From the cell containing the given text, extract its center point as [X, Y] coordinate. 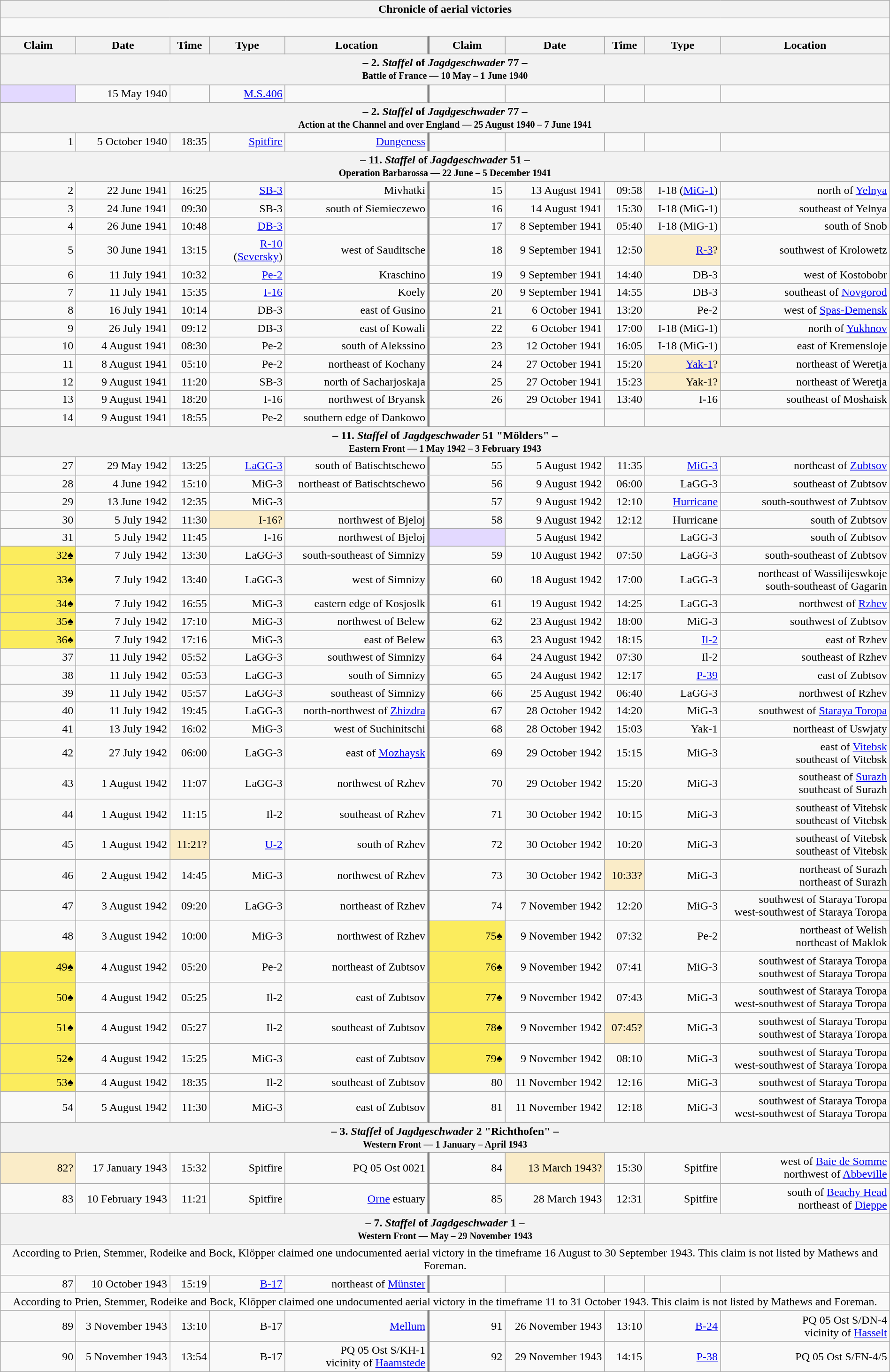
60 [467, 579]
76♠ [467, 966]
07:43 [625, 997]
13:20 [625, 310]
47 [38, 905]
PQ 05 Ost 0021 [357, 1168]
11:35 [625, 466]
10:14 [190, 310]
B-24 [683, 1326]
south of Beachy Head northeast of Dieppe [806, 1198]
Kraschino [357, 275]
29 November 1943 [555, 1356]
12:35 [190, 501]
southeast of Surazhsoutheast of Surazh [806, 783]
35♠ [38, 622]
east of Gusino [357, 310]
14:45 [190, 875]
PQ 05 Ost S/KH-1vicinity of Haamstede [357, 1356]
4 June 1942 [123, 484]
northeast of Uswjaty [806, 729]
64 [467, 657]
– 11. Staffel of Jagdgeschwader 51 –Operation Barbarossa — 22 June – 5 December 1941 [445, 166]
05:27 [190, 1028]
26 June 1941 [123, 226]
12:12 [625, 519]
– 3. Staffel of Jagdgeschwader 2 "Richthofen" –Western Front — 1 January – April 1943 [445, 1137]
7 November 1942 [555, 905]
13 August 1941 [555, 190]
P-38 [683, 1356]
south of Batischtschewo [357, 466]
1 [38, 142]
southeast of Yelnya [806, 208]
12:50 [625, 250]
07:45? [625, 1028]
05:10 [190, 364]
33♠ [38, 579]
6 [38, 275]
15:32 [190, 1168]
09:58 [625, 190]
37 [38, 657]
12:16 [625, 1083]
2 [38, 190]
southwest of Zubtsov [806, 622]
73 [467, 875]
16 July 1941 [123, 310]
– 7. Staffel of Jagdgeschwader 1 –Western Front — May – 29 November 1943 [445, 1229]
18:15 [625, 640]
43 [38, 783]
19 [467, 275]
26 [467, 400]
10 [38, 346]
06:40 [625, 693]
24 [467, 364]
5 October 1940 [123, 142]
54 [38, 1107]
5 November 1943 [123, 1356]
M.S.406 [247, 93]
17:16 [190, 640]
south of Siemieczewo [357, 208]
northeast of Batischtschewo [357, 484]
Chronicle of aerial victories [445, 9]
south-southeast of Simnizy [357, 555]
east of Kowali [357, 328]
Mellum [357, 1326]
05:52 [190, 657]
12:10 [625, 501]
northwest of Bryansk [357, 400]
southern edge of Dankowo [357, 417]
74 [467, 905]
Dungeness [357, 142]
southwest of Krolowetz [806, 250]
12:31 [625, 1198]
16:55 [190, 604]
west of Simnizy [357, 579]
72 [467, 844]
18 August 1942 [555, 579]
09:12 [190, 328]
southwest of Simnizy [357, 657]
79♠ [467, 1058]
northeast of Münster [357, 1284]
south of Alekssino [357, 346]
41 [38, 729]
20 [467, 293]
31 [38, 537]
59 [467, 555]
southeast of Simnizy [357, 693]
3 [38, 208]
39 [38, 693]
24 June 1941 [123, 208]
P-39 [683, 675]
56 [467, 484]
14 [38, 417]
Koely [357, 293]
east of Vitebsksoutheast of Vitebsk [806, 753]
11:45 [190, 537]
10:48 [190, 226]
10 October 1943 [123, 1284]
55 [467, 466]
R-10 (Seversky) [247, 250]
05:25 [190, 997]
northwest of Belew [357, 622]
12:18 [625, 1107]
48 [38, 936]
25 [467, 382]
west of Spas-Demensk [806, 310]
west of Suchinitschi [357, 729]
18:20 [190, 400]
11:21 [190, 1198]
16:02 [190, 729]
14 August 1941 [555, 208]
05:20 [190, 966]
south of Snob [806, 226]
65 [467, 675]
16:25 [190, 190]
83 [38, 1198]
south of Rzhev [357, 844]
11:15 [190, 814]
08:30 [190, 346]
eastern edge of Kosjoslk [357, 604]
north of Sacharjoskaja [357, 382]
15:15 [625, 753]
14:20 [625, 711]
PQ 05 Ost S/FN-4/5 [806, 1356]
south-southeast of Zubtsov [806, 555]
49♠ [38, 966]
10:32 [190, 275]
15:19 [190, 1284]
8 August 1941 [123, 364]
05:57 [190, 693]
13:15 [190, 250]
70 [467, 783]
south-southwest of Zubtsov [806, 501]
15 May 1940 [123, 93]
19 August 1942 [555, 604]
27 [38, 466]
15:25 [190, 1058]
21 [467, 310]
Orne estuary [357, 1198]
29 May 1942 [123, 466]
17 January 1943 [123, 1168]
northeast of Welish northeast of Maklok [806, 936]
14:25 [625, 604]
10:15 [625, 814]
5 [38, 250]
southeast of Moshaisk [806, 400]
10:20 [625, 844]
12 October 1941 [555, 346]
northeast of Kochany [357, 364]
18:00 [625, 622]
18:55 [190, 417]
52♠ [38, 1058]
southeast of Novgorod [806, 293]
10:00 [190, 936]
R-3? [683, 250]
Yak-1 [683, 729]
15:35 [190, 293]
15:03 [625, 729]
13:54 [190, 1356]
north of Yukhnov [806, 328]
13 March 1943? [555, 1168]
28 [38, 484]
34♠ [38, 604]
46 [38, 875]
89 [38, 1326]
62 [467, 622]
66 [467, 693]
PQ 05 Ost S/DN-4vicinity of Hasselt [806, 1326]
19:45 [190, 711]
25 August 1942 [555, 693]
U-2 [247, 844]
84 [467, 1168]
29 October 1941 [555, 400]
16 [467, 208]
07:50 [625, 555]
13:25 [190, 466]
61 [467, 604]
south of Simnizy [357, 675]
53♠ [38, 1083]
9 [38, 328]
82? [38, 1168]
44 [38, 814]
71 [467, 814]
3 November 1943 [123, 1326]
15 [467, 190]
east of Kremensloje [806, 346]
92 [467, 1356]
north-northwest of Zhizdra [357, 711]
28 March 1943 [555, 1198]
26 July 1941 [123, 328]
45 [38, 844]
17 [467, 226]
07:30 [625, 657]
17:10 [190, 622]
69 [467, 753]
75♠ [467, 936]
09:30 [190, 208]
8 September 1941 [555, 226]
– 2. Staffel of Jagdgeschwader 77 –Battle of France — 10 May – 1 June 1940 [445, 69]
32♠ [38, 555]
12:20 [625, 905]
67 [467, 711]
northeast of Rzhev [357, 905]
west of Baie de Somme northwest of Abbeville [806, 1168]
91 [467, 1326]
18 [467, 250]
11:21? [190, 844]
east of Rzhev [806, 640]
11:20 [190, 382]
west of Kostobobr [806, 275]
63 [467, 640]
14:55 [625, 293]
22 June 1941 [123, 190]
7 [38, 293]
30 [38, 519]
68 [467, 729]
12:17 [625, 675]
23 [467, 346]
77♠ [467, 997]
42 [38, 753]
11 [38, 364]
northeast of Wassilijeswkoje south-southeast of Gagarin [806, 579]
40 [38, 711]
10:33? [625, 875]
10 February 1943 [123, 1198]
09:20 [190, 905]
07:32 [625, 936]
4 August 1941 [123, 346]
50♠ [38, 997]
27 July 1942 [123, 753]
36♠ [38, 640]
8 [38, 310]
22 [467, 328]
29 [38, 501]
15:23 [625, 382]
57 [467, 501]
05:40 [625, 226]
16:05 [625, 346]
38 [38, 675]
11:07 [190, 783]
east of Belew [357, 640]
30 June 1941 [123, 250]
– 11. Staffel of Jagdgeschwader 51 "Mölders" –Eastern Front — 1 May 1942 – 3 February 1943 [445, 441]
13 July 1942 [123, 729]
2 August 1942 [123, 875]
08:10 [625, 1058]
78♠ [467, 1028]
13 June 1942 [123, 501]
– 2. Staffel of Jagdgeschwader 77 –Action at the Channel and over England — 25 August 1940 – 7 June 1941 [445, 117]
northeast of Surazhnortheast of Surazh [806, 875]
90 [38, 1356]
81 [467, 1107]
15:10 [190, 484]
85 [467, 1198]
26 November 1943 [555, 1326]
58 [467, 519]
87 [38, 1284]
north of Yelnya [806, 190]
east of Mozhaysk [357, 753]
07:41 [625, 966]
I-16? [247, 519]
05:53 [190, 675]
14:15 [625, 1356]
51♠ [38, 1028]
13:30 [190, 555]
12 [38, 382]
13 [38, 400]
10 August 1942 [555, 555]
west of Sauditsche [357, 250]
Mivhatki [357, 190]
4 [38, 226]
80 [467, 1083]
14:40 [625, 275]
